Locate the cell with the specified text and output its [X, Y] center coordinate. 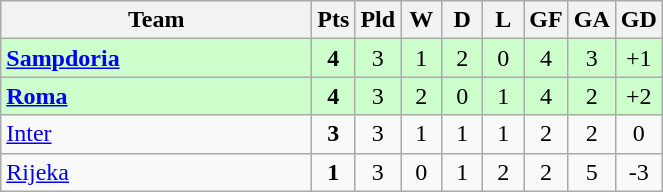
Inter [156, 134]
Pld [378, 20]
+1 [638, 58]
Team [156, 20]
Sampdoria [156, 58]
-3 [638, 172]
Pts [334, 20]
D [462, 20]
L [504, 20]
GD [638, 20]
GF [546, 20]
+2 [638, 96]
W [422, 20]
5 [592, 172]
Roma [156, 96]
Rijeka [156, 172]
GA [592, 20]
